Pinpoint the cell where the given text exists, returning its [x, y] midpoint coordinate. 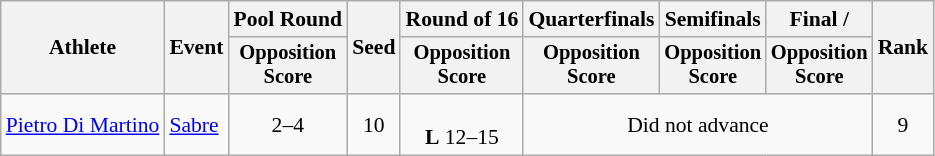
Semifinals [712, 19]
Athlete [83, 48]
L 12–15 [462, 124]
Round of 16 [462, 19]
Quarterfinals [591, 19]
Event [196, 48]
Did not advance [698, 124]
9 [904, 124]
10 [374, 124]
Rank [904, 48]
2–4 [288, 124]
Sabre [196, 124]
Pool Round [288, 19]
Seed [374, 48]
Final / [820, 19]
Pietro Di Martino [83, 124]
